Return the [X, Y] coordinate for the center point of the cell that contains the specified text.  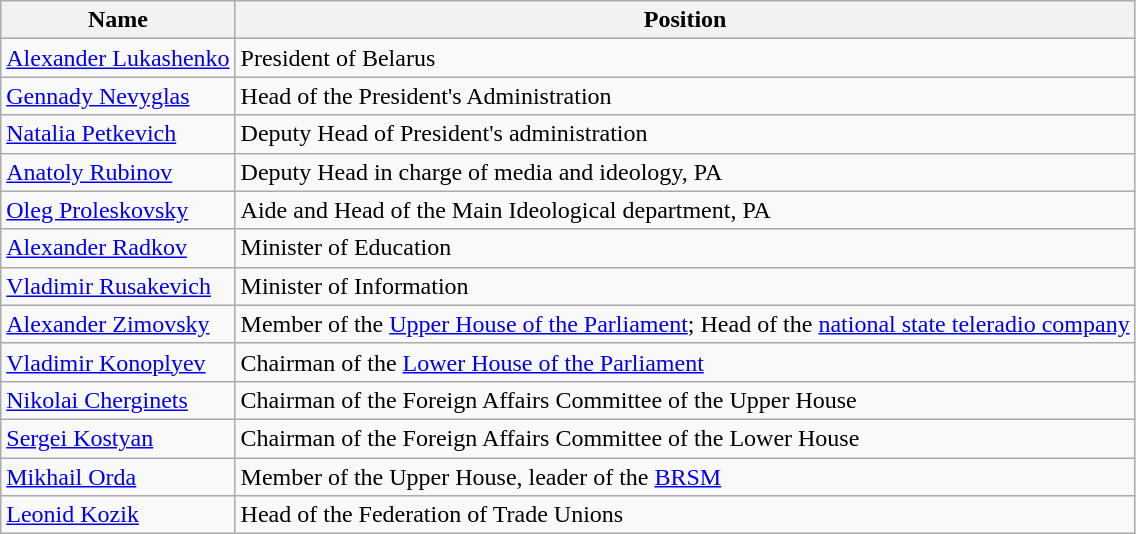
Oleg Proleskovsky [118, 210]
Alexander Zimovsky [118, 324]
Sergei Kostyan [118, 438]
Anatoly Rubinov [118, 172]
Chairman of the Foreign Affairs Committee of the Upper House [685, 400]
Head of the President's Administration [685, 96]
Aide and Head of the Main Ideological department, PA [685, 210]
Member of the Upper House of the Parliament; Head of the national state teleradio company [685, 324]
Minister of Information [685, 286]
Nikolai Cherginets [118, 400]
Gennady Nevyglas [118, 96]
Name [118, 20]
Natalia Petkevich [118, 134]
Vladimir Rusakevich [118, 286]
Minister of Education [685, 248]
Member of the Upper House, leader of the BRSM [685, 477]
Deputy Head of President's administration [685, 134]
Alexander Radkov [118, 248]
Alexander Lukashenko [118, 58]
Deputy Head in charge of media and ideology, PA [685, 172]
Head of the Federation of Trade Unions [685, 515]
Vladimir Konoplyev [118, 362]
Chairman of the Lower House of the Parliament [685, 362]
Position [685, 20]
President of Belarus [685, 58]
Leonid Kozik [118, 515]
Chairman of the Foreign Affairs Committee of the Lower House [685, 438]
Mikhail Orda [118, 477]
